Pinpoint the cell where the given text exists, returning its [X, Y] midpoint coordinate. 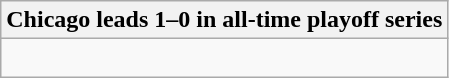
Chicago leads 1–0 in all-time playoff series [224, 20]
